Output the [x, y] coordinate of the center of the cell containing the given text.  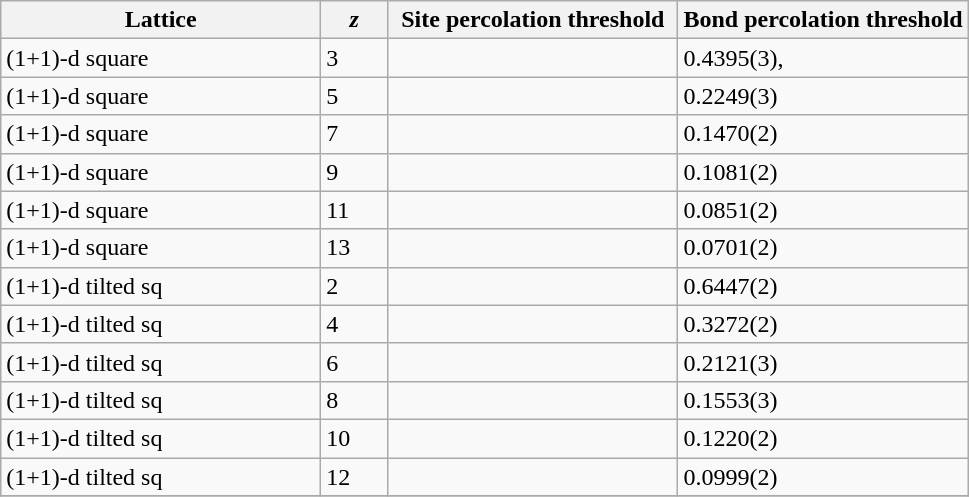
Lattice [161, 20]
5 [354, 96]
11 [354, 210]
z [354, 20]
2 [354, 286]
9 [354, 172]
12 [354, 477]
3 [354, 58]
0.2121(3) [823, 362]
10 [354, 438]
0.0999(2) [823, 477]
8 [354, 400]
0.6447(2) [823, 286]
Site percolation threshold [533, 20]
13 [354, 248]
0.1081(2) [823, 172]
0.0851(2) [823, 210]
0.0701(2) [823, 248]
0.1220(2) [823, 438]
Bond percolation threshold [823, 20]
7 [354, 134]
0.1553(3) [823, 400]
6 [354, 362]
0.4395(3), [823, 58]
0.3272(2) [823, 324]
0.2249(3) [823, 96]
0.1470(2) [823, 134]
4 [354, 324]
